Find where the given text appears and provide that cell's center as (X, Y) coordinate. 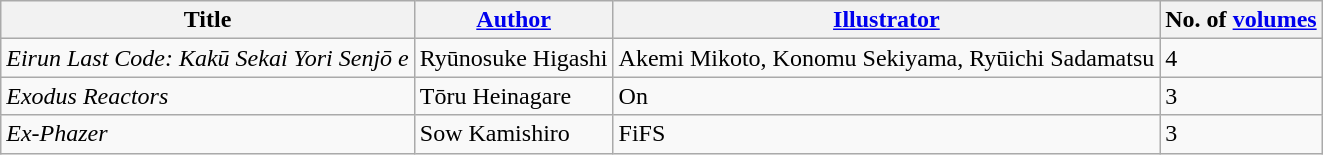
Author (514, 20)
Exodus Reactors (208, 96)
Akemi Mikoto, Konomu Sekiyama, Ryūichi Sadamatsu (886, 58)
Eirun Last Code: Kakū Sekai Yori Senjō e (208, 58)
4 (1241, 58)
Title (208, 20)
Tōru Heinagare (514, 96)
Sow Kamishiro (514, 134)
Ex-Phazer (208, 134)
FiFS (886, 134)
Illustrator (886, 20)
No. of volumes (1241, 20)
On (886, 96)
Ryūnosuke Higashi (514, 58)
